Identify which cell holds the provided text, then report its (X, Y) central coordinate. 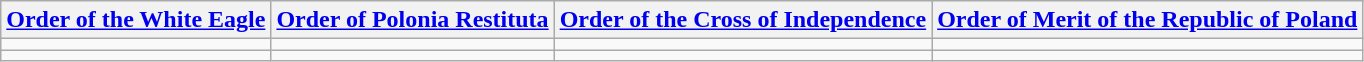
Order of the White Eagle (136, 20)
Order of Polonia Restituta (412, 20)
Order of the Cross of Independence (743, 20)
Order of Merit of the Republic of Poland (1148, 20)
